Scan for the cell matching the given text and deliver its [X, Y] coordinate at center. 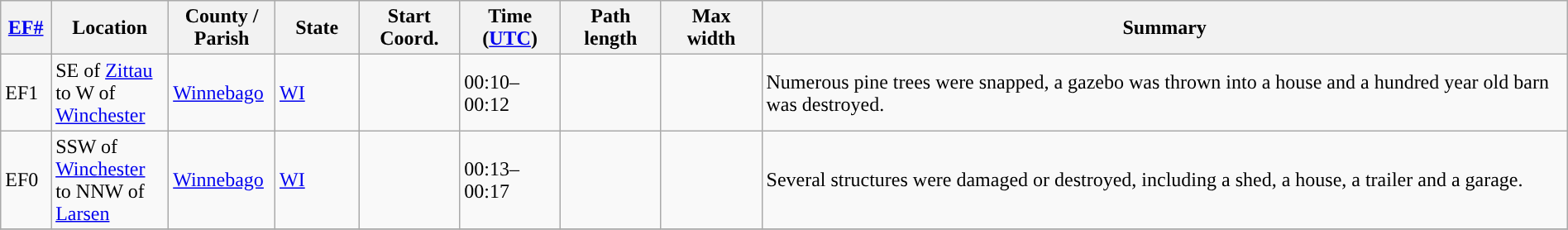
EF1 [26, 93]
Summary [1164, 28]
Numerous pine trees were snapped, a gazebo was thrown into a house and a hundred year old barn was destroyed. [1164, 93]
Max width [711, 28]
SE of Zittau to W of Winchester [110, 93]
Location [110, 28]
State [318, 28]
Several structures were damaged or destroyed, including a shed, a house, a trailer and a garage. [1164, 180]
EF0 [26, 180]
EF# [26, 28]
County / Parish [222, 28]
SSW of Winchester to NNW of Larsen [110, 180]
Start Coord. [409, 28]
00:13–00:17 [510, 180]
00:10–00:12 [510, 93]
Time (UTC) [510, 28]
Path length [610, 28]
